Determine the (x, y) coordinate at the center of the cell enclosing the given text.  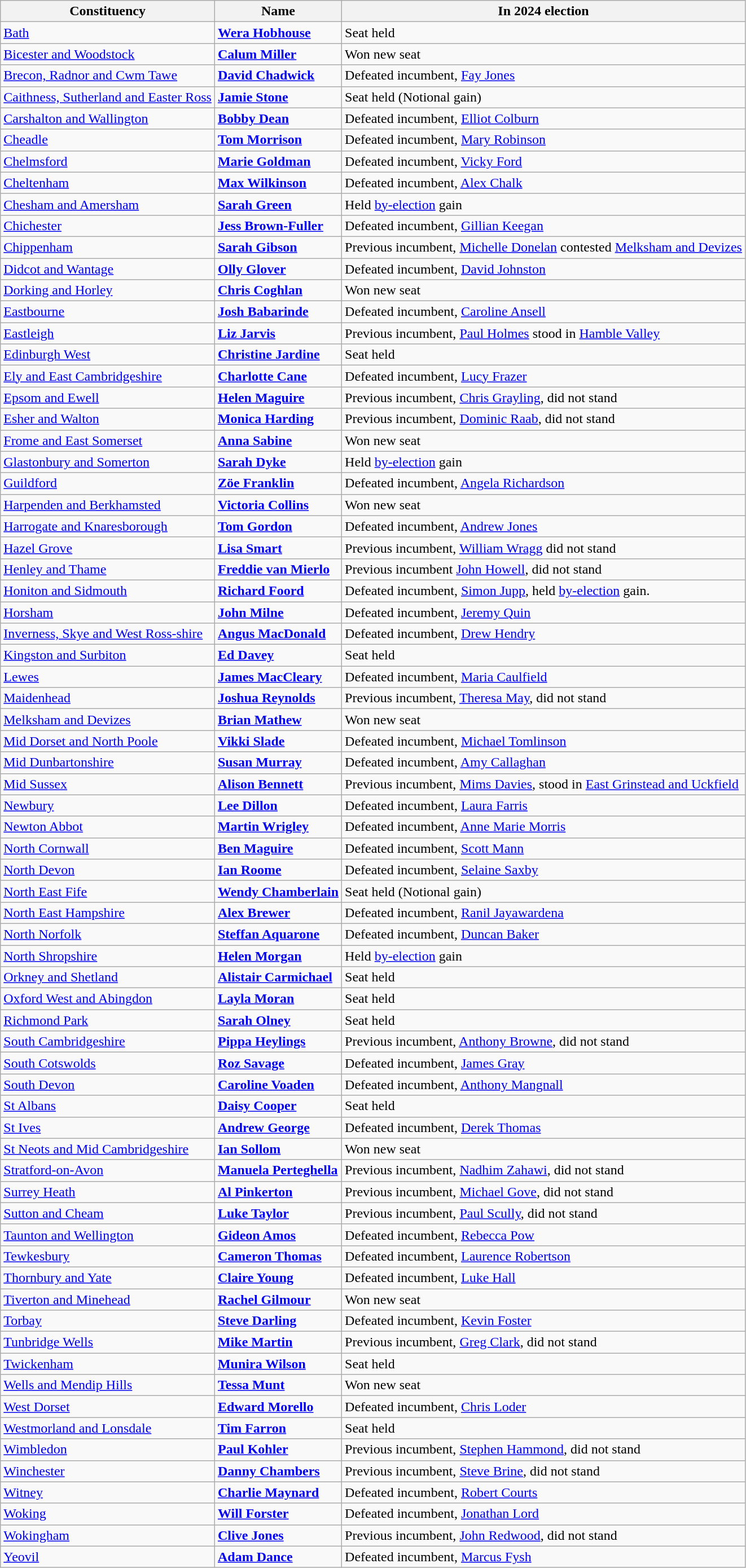
Tewkesbury (108, 1256)
Ed Davey (278, 655)
Will Forster (278, 1514)
Edward Morello (278, 1407)
Liz Jarvis (278, 333)
Defeated incumbent, Gillian Keegan (544, 226)
Ian Roome (278, 870)
Wendy Chamberlain (278, 891)
Susan Murray (278, 763)
Frome and East Somerset (108, 441)
Previous incumbent, Stephen Hammond, did not stand (544, 1450)
Didcot and Wantage (108, 269)
Defeated incumbent, James Gray (544, 1063)
Monica Harding (278, 419)
Claire Young (278, 1278)
Al Pinkerton (278, 1192)
Sutton and Cheam (108, 1213)
Vikki Slade (278, 741)
Mid Dunbartonshire (108, 763)
Helen Morgan (278, 956)
Luke Taylor (278, 1213)
Carshalton and Wallington (108, 118)
Steve Darling (278, 1321)
North Devon (108, 870)
James MacCleary (278, 677)
North East Fife (108, 891)
Woking (108, 1514)
Previous incumbent John Howell, did not stand (544, 569)
Defeated incumbent, Selaine Saxby (544, 870)
Defeated incumbent, Anne Marie Morris (544, 827)
Paul Kohler (278, 1450)
Chris Coghlan (278, 290)
Cheadle (108, 140)
Wells and Mendip Hills (108, 1385)
Newton Abbot (108, 827)
Defeated incumbent, Maria Caulfield (544, 677)
Defeated incumbent, Fay Jones (544, 76)
Honiton and Sidmouth (108, 591)
Rachel Gilmour (278, 1299)
Edinburgh West (108, 355)
Sarah Gibson (278, 247)
Previous incumbent, Dominic Raab, did not stand (544, 419)
Harpenden and Berkhamsted (108, 505)
North Norfolk (108, 934)
Sarah Dyke (278, 462)
Calum Miller (278, 54)
Melksham and Devizes (108, 720)
Witney (108, 1492)
Lewes (108, 677)
Constituency (108, 11)
Name (278, 11)
Previous incumbent, Mims Davies, stood in East Grinstead and Uckfield (544, 784)
Defeated incumbent, Amy Callaghan (544, 763)
Defeated incumbent, Anthony Mangnall (544, 1085)
Alex Brewer (278, 913)
Taunton and Wellington (108, 1235)
Yeovil (108, 1557)
Defeated incumbent, Laurence Robertson (544, 1256)
Joshua Reynolds (278, 698)
Epsom and Ewell (108, 398)
Cheltenham (108, 183)
Chichester (108, 226)
Jamie Stone (278, 97)
North East Hampshire (108, 913)
Newbury (108, 805)
Daisy Cooper (278, 1106)
Zöe Franklin (278, 483)
Brecon, Radnor and Cwm Tawe (108, 76)
Twickenham (108, 1364)
Harrogate and Knaresborough (108, 526)
David Chadwick (278, 76)
Previous incumbent, Paul Holmes stood in Hamble Valley (544, 333)
Maidenhead (108, 698)
Chesham and Amersham (108, 204)
Tom Morrison (278, 140)
Christine Jardine (278, 355)
Cameron Thomas (278, 1256)
Previous incumbent, Greg Clark, did not stand (544, 1342)
Inverness, Skye and West Ross-shire (108, 634)
Richard Foord (278, 591)
Caithness, Sutherland and Easter Ross (108, 97)
Orkney and Shetland (108, 977)
Eastbourne (108, 312)
Marie Goldman (278, 161)
South Cotswolds (108, 1063)
St Neots and Mid Cambridgeshire (108, 1149)
West Dorset (108, 1407)
Defeated incumbent, Andrew Jones (544, 526)
Helen Maguire (278, 398)
John Milne (278, 612)
Josh Babarinde (278, 312)
Defeated incumbent, Derek Thomas (544, 1127)
Defeated incumbent, Angela Richardson (544, 483)
Pippa Heylings (278, 1042)
Defeated incumbent, Alex Chalk (544, 183)
Mid Dorset and North Poole (108, 741)
South Cambridgeshire (108, 1042)
Ben Maguire (278, 848)
Tom Gordon (278, 526)
Danny Chambers (278, 1471)
Anna Sabine (278, 441)
Defeated incumbent, Rebecca Pow (544, 1235)
Steffan Aquarone (278, 934)
Adam Dance (278, 1557)
Esher and Walton (108, 419)
Defeated incumbent, Jonathan Lord (544, 1514)
Defeated incumbent, Lucy Frazer (544, 376)
Previous incumbent, Steve Brine, did not stand (544, 1471)
Thornbury and Yate (108, 1278)
Charlie Maynard (278, 1492)
Defeated incumbent, Mary Robinson (544, 140)
Previous incumbent, Michael Gove, did not stand (544, 1192)
Defeated incumbent, David Johnston (544, 269)
Layla Moran (278, 999)
Defeated incumbent, Chris Loder (544, 1407)
North Shropshire (108, 956)
Defeated incumbent, Jeremy Quin (544, 612)
Guildford (108, 483)
Defeated incumbent, Laura Farris (544, 805)
Victoria Collins (278, 505)
Defeated incumbent, Robert Courts (544, 1492)
Bath (108, 33)
Bicester and Woodstock (108, 54)
Previous incumbent, Paul Scully, did not stand (544, 1213)
Surrey Heath (108, 1192)
Previous incumbent, William Wragg did not stand (544, 548)
Sarah Green (278, 204)
St Albans (108, 1106)
Caroline Voaden (278, 1085)
Defeated incumbent, Vicky Ford (544, 161)
Wimbledon (108, 1450)
Andrew George (278, 1127)
Tunbridge Wells (108, 1342)
Alistair Carmichael (278, 977)
Lee Dillon (278, 805)
Henley and Thame (108, 569)
Mike Martin (278, 1342)
Sarah Olney (278, 1020)
Previous incumbent, Anthony Browne, did not stand (544, 1042)
Horsham (108, 612)
North Cornwall (108, 848)
Defeated incumbent, Caroline Ansell (544, 312)
Previous incumbent, Nadhim Zahawi, did not stand (544, 1170)
Alison Bennett (278, 784)
Glastonbury and Somerton (108, 462)
Lisa Smart (278, 548)
Ian Sollom (278, 1149)
Previous incumbent, Theresa May, did not stand (544, 698)
Previous incumbent, John Redwood, did not stand (544, 1535)
Jess Brown-Fuller (278, 226)
Munira Wilson (278, 1364)
Clive Jones (278, 1535)
Gideon Amos (278, 1235)
Ely and East Cambridgeshire (108, 376)
Wera Hobhouse (278, 33)
Defeated incumbent, Scott Mann (544, 848)
Richmond Park (108, 1020)
Bobby Dean (278, 118)
Defeated incumbent, Kevin Foster (544, 1321)
Chelmsford (108, 161)
Oxford West and Abingdon (108, 999)
Previous incumbent, Michelle Donelan contested Melksham and Devizes (544, 247)
Defeated incumbent, Elliot Colburn (544, 118)
Freddie van Mierlo (278, 569)
Martin Wrigley (278, 827)
Roz Savage (278, 1063)
Westmorland and Lonsdale (108, 1428)
Kingston and Surbiton (108, 655)
Olly Glover (278, 269)
Defeated incumbent, Marcus Fysh (544, 1557)
Angus MacDonald (278, 634)
Chippenham (108, 247)
Eastleigh (108, 333)
Defeated incumbent, Luke Hall (544, 1278)
Charlotte Cane (278, 376)
Torbay (108, 1321)
South Devon (108, 1085)
Wokingham (108, 1535)
Defeated incumbent, Ranil Jayawardena (544, 913)
Max Wilkinson (278, 183)
Tiverton and Minehead (108, 1299)
Brian Mathew (278, 720)
Defeated incumbent, Simon Jupp, held by-election gain. (544, 591)
Defeated incumbent, Drew Hendry (544, 634)
Dorking and Horley (108, 290)
Hazel Grove (108, 548)
Stratford-on-Avon (108, 1170)
St Ives (108, 1127)
Manuela Perteghella (278, 1170)
In 2024 election (544, 11)
Defeated incumbent, Michael Tomlinson (544, 741)
Tim Farron (278, 1428)
Winchester (108, 1471)
Tessa Munt (278, 1385)
Defeated incumbent, Duncan Baker (544, 934)
Previous incumbent, Chris Grayling, did not stand (544, 398)
Mid Sussex (108, 784)
